From the cell containing the given text, extract its center point as [X, Y] coordinate. 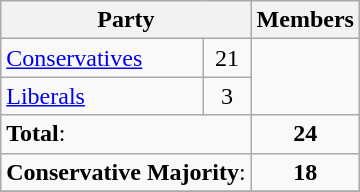
Members [305, 20]
Conservative Majority: [126, 172]
18 [305, 172]
Liberals [102, 96]
24 [305, 134]
21 [227, 58]
3 [227, 96]
Conservatives [102, 58]
Party [126, 20]
Total: [126, 134]
